Extract the [X, Y] coordinate from the center of the cell holding the provided text.  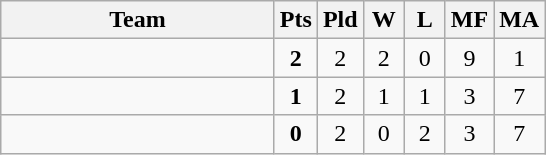
MA [520, 20]
MF [469, 20]
Pld [340, 20]
Pts [296, 20]
9 [469, 58]
W [384, 20]
L [424, 20]
Team [138, 20]
